Provide the [x, y] coordinate of the cell's center where the given text is located.  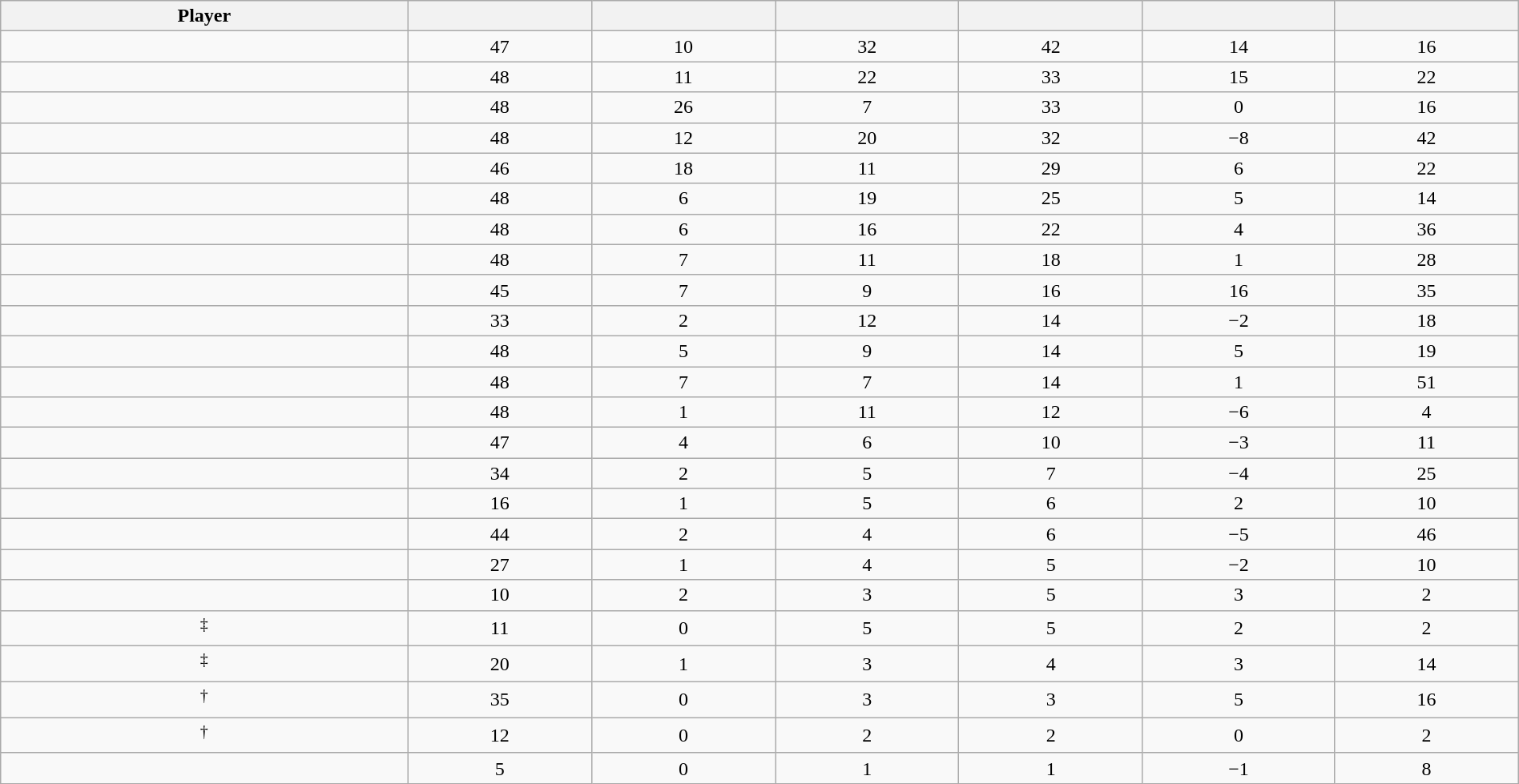
36 [1426, 229]
51 [1426, 382]
29 [1051, 168]
−5 [1239, 534]
8 [1426, 768]
44 [500, 534]
28 [1426, 259]
45 [500, 290]
Player [204, 16]
−1 [1239, 768]
34 [500, 473]
26 [683, 107]
−8 [1239, 138]
15 [1239, 77]
27 [500, 565]
−4 [1239, 473]
−3 [1239, 443]
−6 [1239, 412]
